Search for the cell housing the specified text and yield its (x, y) center coordinate. 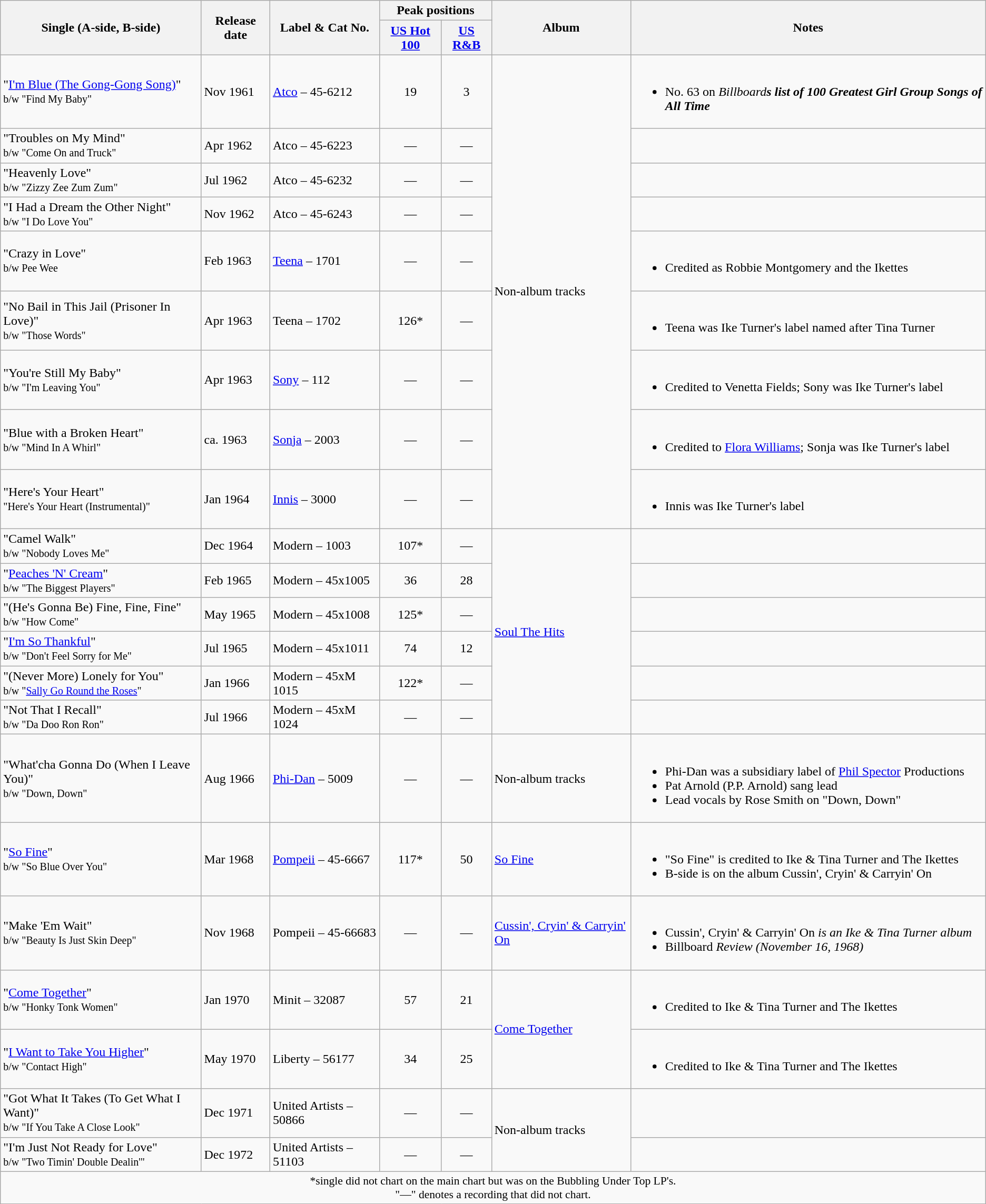
Nov 1962 (235, 214)
Dec 1971 (235, 1113)
Notes (808, 27)
"I'm Just Not Ready for Love"b/w "Two Timin' Double Dealin'" (101, 1154)
Modern – 45x1008 (324, 615)
Single (A-side, B-side) (101, 27)
Innis was Ike Turner's label (808, 499)
Pompeii – 45-6667 (324, 859)
"(He's Gonna Be) Fine, Fine, Fine"b/w "How Come" (101, 615)
57 (410, 999)
Liberty – 56177 (324, 1059)
107* (410, 545)
Album (561, 27)
Jul 1966 (235, 717)
Credited as Robbie Montgomery and the Ikettes (808, 261)
"Crazy in Love"b/w Pee Wee (101, 261)
Teena – 1702 (324, 320)
125* (410, 615)
Phi-Dan was a subsidiary label of Phil Spector ProductionsPat Arnold (P.P. Arnold) sang leadLead vocals by Rose Smith on "Down, Down" (808, 778)
May 1970 (235, 1059)
Modern – 45xM 1024 (324, 717)
Modern – 1003 (324, 545)
21 (467, 999)
Cussin', Cryin' & Carryin' On (561, 933)
"No Bail in This Jail (Prisoner In Love)"b/w "Those Words" (101, 320)
126* (410, 320)
74 (410, 649)
36 (410, 580)
Dec 1972 (235, 1154)
*single did not chart on the main chart but was on the Bubbling Under Top LP's."—" denotes a recording that did not chart. (493, 1188)
Sonja – 2003 (324, 439)
"Here's Your Heart""Here's Your Heart (Instrumental)" (101, 499)
"Heavenly Love"b/w "Zizzy Zee Zum Zum" (101, 180)
No. 63 on Billboards list of 100 Greatest Girl Group Songs of All Time (808, 92)
Pompeii – 45-66683 (324, 933)
"(Never More) Lonely for You"b/w "Sally Go Round the Roses" (101, 683)
Label & Cat No. (324, 27)
12 (467, 649)
28 (467, 580)
Feb 1965 (235, 580)
Dec 1964 (235, 545)
Soul The Hits (561, 631)
Jan 1966 (235, 683)
Phi-Dan – 5009 (324, 778)
Come Together (561, 1029)
Jul 1965 (235, 649)
Modern – 45x1011 (324, 649)
Credited to Flora Williams; Sonja was Ike Turner's label (808, 439)
Cussin', Cryin' & Carryin' On is an Ike & Tina Turner albumBillboard Review (November 16, 1968) (808, 933)
Jan 1964 (235, 499)
122* (410, 683)
"So Fine"b/w "So Blue Over You" (101, 859)
"Not That I Recall"b/w "Da Doo Ron Ron" (101, 717)
34 (410, 1059)
Sony – 112 (324, 380)
"I Had a Dream the Other Night"b/w "I Do Love You" (101, 214)
"Got What It Takes (To Get What I Want)"b/w "If You Take A Close Look" (101, 1113)
"I Want to Take You Higher"b/w "Contact High" (101, 1059)
"Make 'Em Wait"b/w "Beauty Is Just Skin Deep" (101, 933)
Nov 1968 (235, 933)
Atco – 45-6223 (324, 145)
Feb 1963 (235, 261)
Modern – 45xM 1015 (324, 683)
"Troubles on My Mind"b/w "Come On and Truck" (101, 145)
US R&B (467, 38)
Credited to Venetta Fields; Sony was Ike Turner's label (808, 380)
"Peaches 'N' Cream"b/w "The Biggest Players" (101, 580)
Aug 1966 (235, 778)
ca. 1963 (235, 439)
25 (467, 1059)
Atco – 45-6212 (324, 92)
3 (467, 92)
May 1965 (235, 615)
Nov 1961 (235, 92)
Minit – 32087 (324, 999)
So Fine (561, 859)
United Artists – 51103 (324, 1154)
"You're Still My Baby"b/w "I'm Leaving You" (101, 380)
Teena – 1701 (324, 261)
Atco – 45-6232 (324, 180)
117* (410, 859)
"Come Together"b/w "Honky Tonk Women" (101, 999)
Modern – 45x1005 (324, 580)
Innis – 3000 (324, 499)
"I'm So Thankful"b/w "Don't Feel Sorry for Me" (101, 649)
US Hot 100 (410, 38)
"Camel Walk"b/w "Nobody Loves Me" (101, 545)
"What'cha Gonna Do (When I Leave You)"b/w "Down, Down" (101, 778)
"I'm Blue (The Gong-Gong Song)"b/w "Find My Baby" (101, 92)
"Blue with a Broken Heart"b/w "Mind In A Whirl" (101, 439)
Release date (235, 27)
"So Fine" is credited to Ike & Tina Turner and The IkettesB-side is on the album Cussin', Cryin' & Carryin' On (808, 859)
50 (467, 859)
Mar 1968 (235, 859)
Teena was Ike Turner's label named after Tina Turner (808, 320)
United Artists – 50866 (324, 1113)
Apr 1962 (235, 145)
Jan 1970 (235, 999)
Atco – 45-6243 (324, 214)
Jul 1962 (235, 180)
19 (410, 92)
Peak positions (435, 11)
